Detect which cell encompasses the target text, then output its [X, Y] center coordinate. 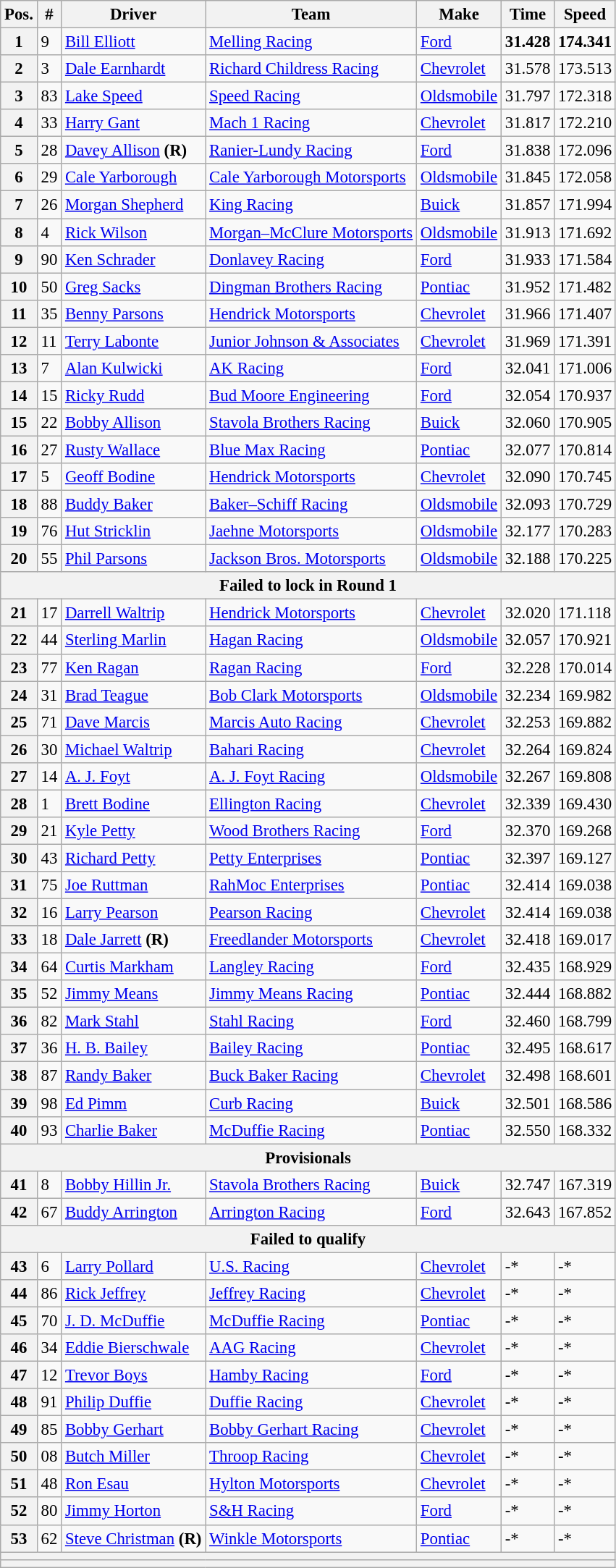
171.118 [585, 613]
51 [19, 1484]
169.808 [585, 777]
Bob Clark Motorsports [311, 695]
Langley Racing [311, 967]
Charlie Baker [133, 1130]
Jeffrey Racing [311, 1294]
80 [49, 1512]
Lake Speed [133, 96]
31.838 [527, 151]
76 [49, 531]
32.253 [527, 722]
38 [19, 1076]
Buddy Arrington [133, 1212]
168.332 [585, 1130]
Ken Schrader [133, 259]
171.482 [585, 287]
32.397 [527, 858]
Darrell Waltrip [133, 613]
82 [49, 1021]
Failed to lock in Round 1 [308, 586]
169.882 [585, 722]
Bobby Gerhart [133, 1430]
Jimmy Horton [133, 1512]
Arrington Racing [311, 1212]
172.210 [585, 123]
32.495 [527, 1049]
Bud Moore Engineering [311, 395]
Winkle Motorsports [311, 1538]
Failed to qualify [308, 1239]
08 [49, 1457]
Mark Stahl [133, 1021]
Steve Christman (R) [133, 1538]
Larry Pollard [133, 1266]
86 [49, 1294]
32.090 [527, 477]
Buck Baker Racing [311, 1076]
32.057 [527, 641]
Richard Petty [133, 858]
Ricky Rudd [133, 395]
Philip Duffie [133, 1402]
Freedlander Motorsports [311, 940]
67 [49, 1212]
169.824 [585, 749]
32.228 [527, 667]
Larry Pearson [133, 913]
Team [311, 14]
Ed Pimm [133, 1103]
32.093 [527, 505]
168.929 [585, 967]
Eddie Bierschwale [133, 1348]
Hamby Racing [311, 1375]
Davey Allison (R) [133, 151]
Bill Elliott [133, 42]
171.006 [585, 368]
Richard Childress Racing [311, 69]
32.550 [527, 1130]
Jaehne Motorsports [311, 531]
168.799 [585, 1021]
Junior Johnson & Associates [311, 341]
Jackson Bros. Motorsports [311, 559]
172.096 [585, 151]
23 [19, 667]
32.041 [527, 368]
Curb Racing [311, 1103]
32.264 [527, 749]
31.966 [527, 313]
Kyle Petty [133, 831]
10 [19, 287]
170.014 [585, 667]
24 [19, 695]
H. B. Bailey [133, 1049]
Phil Parsons [133, 559]
40 [19, 1130]
Buddy Baker [133, 505]
King Racing [311, 205]
J. D. McDuffie [133, 1320]
U.S. Racing [311, 1266]
Randy Baker [133, 1076]
31.913 [527, 232]
Bobby Allison [133, 423]
172.318 [585, 96]
75 [49, 885]
169.268 [585, 831]
77 [49, 667]
41 [19, 1184]
Speed Racing [311, 96]
31.428 [527, 42]
171.407 [585, 313]
Melling Racing [311, 42]
Benny Parsons [133, 313]
83 [49, 96]
32.460 [527, 1021]
170.225 [585, 559]
Jimmy Means [133, 994]
32.418 [527, 940]
32.339 [527, 804]
A. J. Foyt [133, 777]
Jimmy Means Racing [311, 994]
Bahari Racing [311, 749]
Marcis Auto Racing [311, 722]
55 [49, 559]
31.933 [527, 259]
Joe Ruttman [133, 885]
168.617 [585, 1049]
32.501 [527, 1103]
Ranier-Lundy Racing [311, 151]
167.319 [585, 1184]
170.283 [585, 531]
AAG Racing [311, 1348]
87 [49, 1076]
Hylton Motorsports [311, 1484]
Petty Enterprises [311, 858]
91 [49, 1402]
32.747 [527, 1184]
171.692 [585, 232]
Butch Miller [133, 1457]
Terry Labonte [133, 341]
Hut Stricklin [133, 531]
37 [19, 1049]
170.905 [585, 423]
Sterling Marlin [133, 641]
32.643 [527, 1212]
64 [49, 967]
31.817 [527, 123]
19 [19, 531]
S&H Racing [311, 1512]
71 [49, 722]
Morgan–McClure Motorsports [311, 232]
32.054 [527, 395]
32.444 [527, 994]
39 [19, 1103]
32 [19, 913]
98 [49, 1103]
47 [19, 1375]
Time [527, 14]
Dave Marcis [133, 722]
Dale Earnhardt [133, 69]
Mach 1 Racing [311, 123]
45 [19, 1320]
Ragan Racing [311, 667]
Wood Brothers Racing [311, 831]
32.498 [527, 1076]
Pos. [19, 14]
31.578 [527, 69]
170.729 [585, 505]
62 [49, 1538]
169.017 [585, 940]
A. J. Foyt Racing [311, 777]
170.921 [585, 641]
171.584 [585, 259]
31.797 [527, 96]
Brad Teague [133, 695]
Make [459, 14]
174.341 [585, 42]
Rick Wilson [133, 232]
Rick Jeffrey [133, 1294]
42 [19, 1212]
49 [19, 1430]
AK Racing [311, 368]
Trevor Boys [133, 1375]
Driver [133, 14]
Stahl Racing [311, 1021]
Greg Sacks [133, 287]
170.814 [585, 450]
46 [19, 1348]
32.177 [527, 531]
31.969 [527, 341]
Morgan Shepherd [133, 205]
Bobby Hillin Jr. [133, 1184]
Michael Waltrip [133, 749]
169.430 [585, 804]
Ellington Racing [311, 804]
167.852 [585, 1212]
Provisionals [308, 1158]
Blue Max Racing [311, 450]
170.745 [585, 477]
RahMoc Enterprises [311, 885]
168.601 [585, 1076]
70 [49, 1320]
171.391 [585, 341]
Pearson Racing [311, 913]
Curtis Markham [133, 967]
170.937 [585, 395]
Cale Yarborough Motorsports [311, 177]
31.857 [527, 205]
171.994 [585, 205]
169.982 [585, 695]
Ron Esau [133, 1484]
32.234 [527, 695]
53 [19, 1538]
Dingman Brothers Racing [311, 287]
173.513 [585, 69]
Dale Jarrett (R) [133, 940]
Geoff Bodine [133, 477]
Ken Ragan [133, 667]
168.882 [585, 994]
Donlavey Racing [311, 259]
Cale Yarborough [133, 177]
90 [49, 259]
20 [19, 559]
172.058 [585, 177]
Brett Bodine [133, 804]
31.845 [527, 177]
32.188 [527, 559]
32.020 [527, 613]
88 [49, 505]
32.077 [527, 450]
Harry Gant [133, 123]
32.267 [527, 777]
25 [19, 722]
Speed [585, 14]
Bobby Gerhart Racing [311, 1430]
Bailey Racing [311, 1049]
Rusty Wallace [133, 450]
Throop Racing [311, 1457]
2 [19, 69]
Baker–Schiff Racing [311, 505]
32.435 [527, 967]
85 [49, 1430]
Duffie Racing [311, 1402]
31.952 [527, 287]
Alan Kulwicki [133, 368]
169.127 [585, 858]
93 [49, 1130]
168.586 [585, 1103]
32.370 [527, 831]
13 [19, 368]
# [49, 14]
Hagan Racing [311, 641]
32.060 [527, 423]
